Output the (X, Y) coordinate of the center of the cell containing the given text.  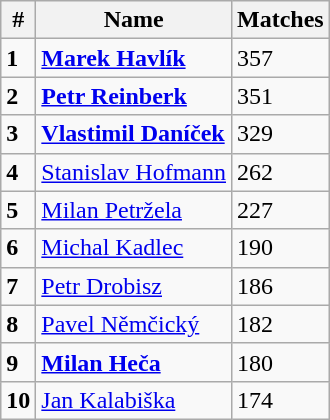
# (18, 20)
Milan Petržela (134, 210)
Petr Drobisz (134, 286)
1 (18, 58)
Pavel Němčický (134, 324)
351 (281, 96)
Vlastimil Daníček (134, 134)
Stanislav Hofmann (134, 172)
329 (281, 134)
227 (281, 210)
Marek Havlík (134, 58)
2 (18, 96)
190 (281, 248)
Matches (281, 20)
Michal Kadlec (134, 248)
8 (18, 324)
182 (281, 324)
180 (281, 362)
Name (134, 20)
5 (18, 210)
6 (18, 248)
174 (281, 400)
9 (18, 362)
3 (18, 134)
10 (18, 400)
Jan Kalabiška (134, 400)
Milan Heča (134, 362)
262 (281, 172)
4 (18, 172)
357 (281, 58)
Petr Reinberk (134, 96)
186 (281, 286)
7 (18, 286)
